Pinpoint the cell where the given text exists, returning its [x, y] midpoint coordinate. 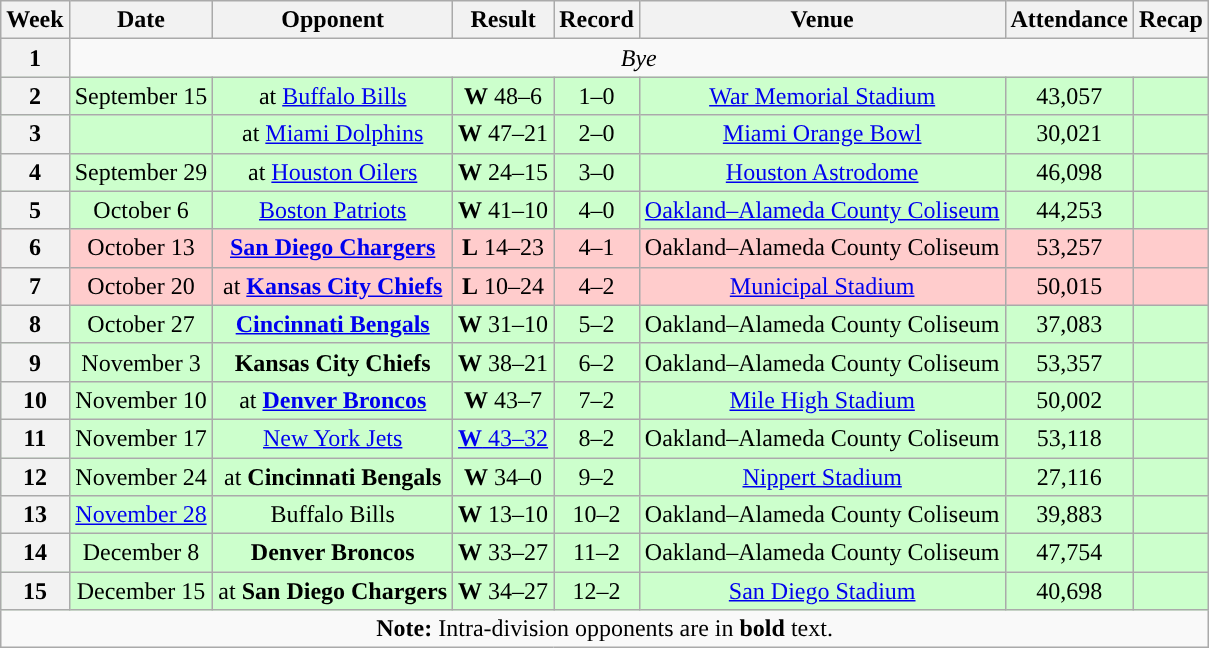
53,357 [1069, 362]
Result [504, 20]
at San Diego Chargers [333, 591]
Venue [822, 20]
9 [35, 362]
2 [35, 96]
8–2 [597, 438]
Record [597, 20]
San Diego Stadium [822, 591]
W 41–10 [504, 210]
Recap [1170, 20]
Nippert Stadium [822, 477]
W 34–0 [504, 477]
War Memorial Stadium [822, 96]
November 28 [141, 515]
5 [35, 210]
Bye [638, 58]
1 [35, 58]
December 15 [141, 591]
at Denver Broncos [333, 400]
New York Jets [333, 438]
Municipal Stadium [822, 286]
3 [35, 134]
Note: Intra-division opponents are in bold text. [605, 629]
Date [141, 20]
L 10–24 [504, 286]
W 43–7 [504, 400]
7–2 [597, 400]
at Houston Oilers [333, 172]
W 33–27 [504, 553]
Denver Broncos [333, 553]
13 [35, 515]
W 34–27 [504, 591]
11 [35, 438]
4–0 [597, 210]
at Buffalo Bills [333, 96]
W 38–21 [504, 362]
44,253 [1069, 210]
Boston Patriots [333, 210]
40,698 [1069, 591]
Mile High Stadium [822, 400]
Week [35, 20]
Cincinnati Bengals [333, 324]
11–2 [597, 553]
Buffalo Bills [333, 515]
43,057 [1069, 96]
6 [35, 248]
1–0 [597, 96]
W 47–21 [504, 134]
53,257 [1069, 248]
December 8 [141, 553]
39,883 [1069, 515]
2–0 [597, 134]
W 43–32 [504, 438]
46,098 [1069, 172]
4 [35, 172]
November 10 [141, 400]
October 27 [141, 324]
10 [35, 400]
27,116 [1069, 477]
7 [35, 286]
37,083 [1069, 324]
Kansas City Chiefs [333, 362]
W 13–10 [504, 515]
at Miami Dolphins [333, 134]
at Cincinnati Bengals [333, 477]
September 15 [141, 96]
4–2 [597, 286]
November 24 [141, 477]
10–2 [597, 515]
November 3 [141, 362]
9–2 [597, 477]
50,015 [1069, 286]
October 20 [141, 286]
Attendance [1069, 20]
4–1 [597, 248]
L 14–23 [504, 248]
12 [35, 477]
November 17 [141, 438]
53,118 [1069, 438]
October 6 [141, 210]
W 24–15 [504, 172]
14 [35, 553]
6–2 [597, 362]
12–2 [597, 591]
5–2 [597, 324]
15 [35, 591]
San Diego Chargers [333, 248]
Opponent [333, 20]
W 48–6 [504, 96]
W 31–10 [504, 324]
October 13 [141, 248]
Houston Astrodome [822, 172]
30,021 [1069, 134]
at Kansas City Chiefs [333, 286]
50,002 [1069, 400]
Miami Orange Bowl [822, 134]
3–0 [597, 172]
8 [35, 324]
September 29 [141, 172]
47,754 [1069, 553]
